Extract the [X, Y] coordinate from the center of the cell holding the provided text.  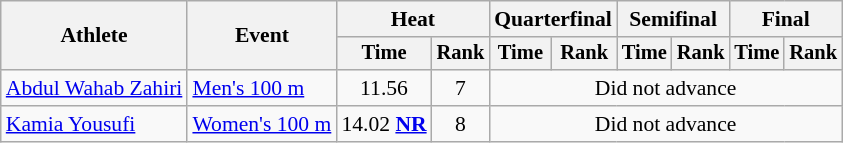
Semifinal [673, 19]
7 [461, 88]
Heat [412, 19]
Men's 100 m [262, 88]
Event [262, 36]
Women's 100 m [262, 124]
11.56 [384, 88]
Kamia Yousufi [94, 124]
Athlete [94, 36]
Quarterfinal [553, 19]
Abdul Wahab Zahiri [94, 88]
14.02 NR [384, 124]
8 [461, 124]
Final [785, 19]
